Search for the cell housing the specified text and yield its [x, y] center coordinate. 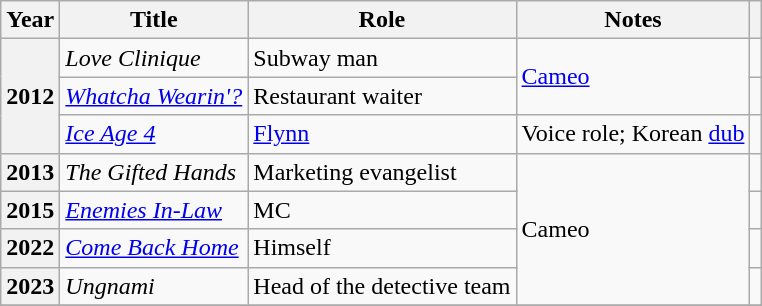
Voice role; Korean dub [633, 134]
Ungnami [154, 286]
Year [30, 20]
Himself [382, 248]
MC [382, 210]
Subway man [382, 58]
Head of the detective team [382, 286]
Restaurant waiter [382, 96]
2022 [30, 248]
Flynn [382, 134]
2013 [30, 172]
Love Clinique [154, 58]
Marketing evangelist [382, 172]
Enemies In-Law [154, 210]
The Gifted Hands [154, 172]
Notes [633, 20]
2023 [30, 286]
Whatcha Wearin'? [154, 96]
Come Back Home [154, 248]
Role [382, 20]
Ice Age 4 [154, 134]
2012 [30, 96]
Title [154, 20]
2015 [30, 210]
